Output the [X, Y] coordinate of the center of the cell containing the given text.  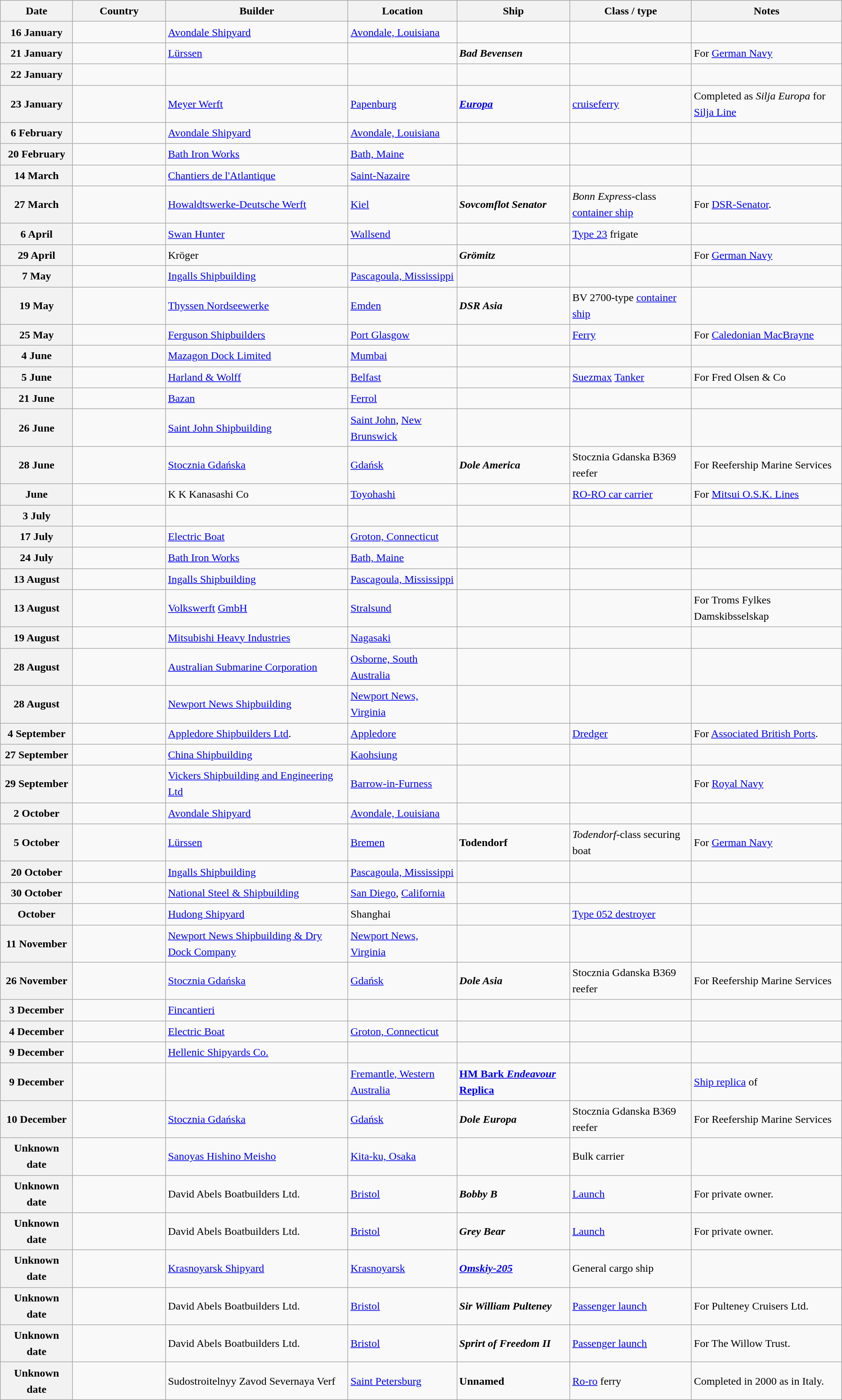
For Mitsui O.S.K. Lines [766, 494]
Chantiers de l'Atlantique [257, 176]
For Caledonian MacBrayne [766, 335]
Bulk carrier [631, 1157]
3 July [37, 516]
Stralsund [403, 608]
Sudostroitelnyy Zavod Severnaya Verf [257, 1381]
For Fred Olsen & Co [766, 377]
For Troms Fylkes Damskibsselskap [766, 608]
3 December [37, 1010]
2 October [37, 814]
Grömitz [514, 255]
Kröger [257, 255]
For Pulteney Cruisers Ltd. [766, 1306]
Suezmax Tanker [631, 377]
Date [37, 11]
4 June [37, 356]
Thyssen Nordseewerke [257, 306]
Belfast [403, 377]
Type 052 destroyer [631, 914]
Shanghai [403, 914]
K K Kanasashi Co [257, 494]
Hellenic Shipyards Co. [257, 1052]
Fremantle, Western Australia [403, 1082]
Mazagon Dock Limited [257, 356]
27 March [37, 204]
Toyohashi [403, 494]
Dole Europa [514, 1119]
Builder [257, 11]
16 January [37, 32]
Emden [403, 306]
Australian Submarine Corporation [257, 667]
Krasnoyarsk Shipyard [257, 1269]
Ferguson Shipbuilders [257, 335]
Class / type [631, 11]
Ferrol [403, 399]
Barrow-in-Furness [403, 784]
Kiel [403, 204]
29 September [37, 784]
Country [119, 11]
14 March [37, 176]
Swan Hunter [257, 234]
RO-RO car carrier [631, 494]
Europa [514, 104]
Ship replica of [766, 1082]
29 April [37, 255]
Bad Bevensen [514, 53]
10 December [37, 1119]
Bremen [403, 842]
Appledore [403, 734]
Howaldtswerke-Deutsche Werft [257, 204]
21 January [37, 53]
19 August [37, 637]
21 June [37, 399]
4 September [37, 734]
For The Willow Trust. [766, 1344]
China Shipbuilding [257, 755]
27 September [37, 755]
DSR Asia [514, 306]
Notes [766, 11]
Hudong Shipyard [257, 914]
11 November [37, 943]
For Royal Navy [766, 784]
24 July [37, 558]
6 April [37, 234]
Sanoyas Hishino Meisho [257, 1157]
Grey Bear [514, 1231]
Bazan [257, 399]
Sir William Pulteney [514, 1306]
Fincantieri [257, 1010]
Newport News Shipbuilding [257, 704]
30 October [37, 893]
Location [403, 11]
cruiseferry [631, 104]
6 February [37, 133]
17 July [37, 536]
22 January [37, 75]
25 May [37, 335]
Type 23 frigate [631, 234]
Saint John, New Brunswick [403, 428]
Todendorf-class securing boat [631, 842]
Osborne, South Australia [403, 667]
7 May [37, 276]
Kita-ku, Osaka [403, 1157]
Krasnoyarsk [403, 1269]
San Diego, California [403, 893]
Appledore Shipbuilders Ltd. [257, 734]
Ro-ro ferry [631, 1381]
Volkswerft GmbH [257, 608]
5 June [37, 377]
26 November [37, 981]
National Steel & Shipbuilding [257, 893]
General cargo ship [631, 1269]
23 January [37, 104]
Saint Petersburg [403, 1381]
Ferry [631, 335]
Mumbai [403, 356]
Nagasaki [403, 637]
Mitsubishi Heavy Industries [257, 637]
June [37, 494]
Dole America [514, 465]
28 June [37, 465]
Saint-Nazaire [403, 176]
Harland & Wolff [257, 377]
BV 2700-type container ship [631, 306]
4 December [37, 1031]
Omskiy-205 [514, 1269]
Sprirt of Freedom II [514, 1344]
Unnamed [514, 1381]
Completed as Silja Europa for Silja Line [766, 104]
20 February [37, 154]
Saint John Shipbuilding [257, 428]
26 June [37, 428]
Todendorf [514, 842]
Kaohsiung [403, 755]
October [37, 914]
Dredger [631, 734]
Wallsend [403, 234]
Vickers Shipbuilding and Engineering Ltd [257, 784]
Newport News Shipbuilding & Dry Dock Company [257, 943]
For DSR-Senator. [766, 204]
19 May [37, 306]
Port Glasgow [403, 335]
Completed in 2000 as in Italy. [766, 1381]
HM Bark Endeavour Replica [514, 1082]
For Associated British Ports. [766, 734]
20 October [37, 872]
5 October [37, 842]
Papenburg [403, 104]
Sovcomflot Senator [514, 204]
Bobby B [514, 1194]
Meyer Werft [257, 104]
Bonn Express-class container ship [631, 204]
Dole Asia [514, 981]
Ship [514, 11]
